From the cell containing the given text, extract its center point as (X, Y) coordinate. 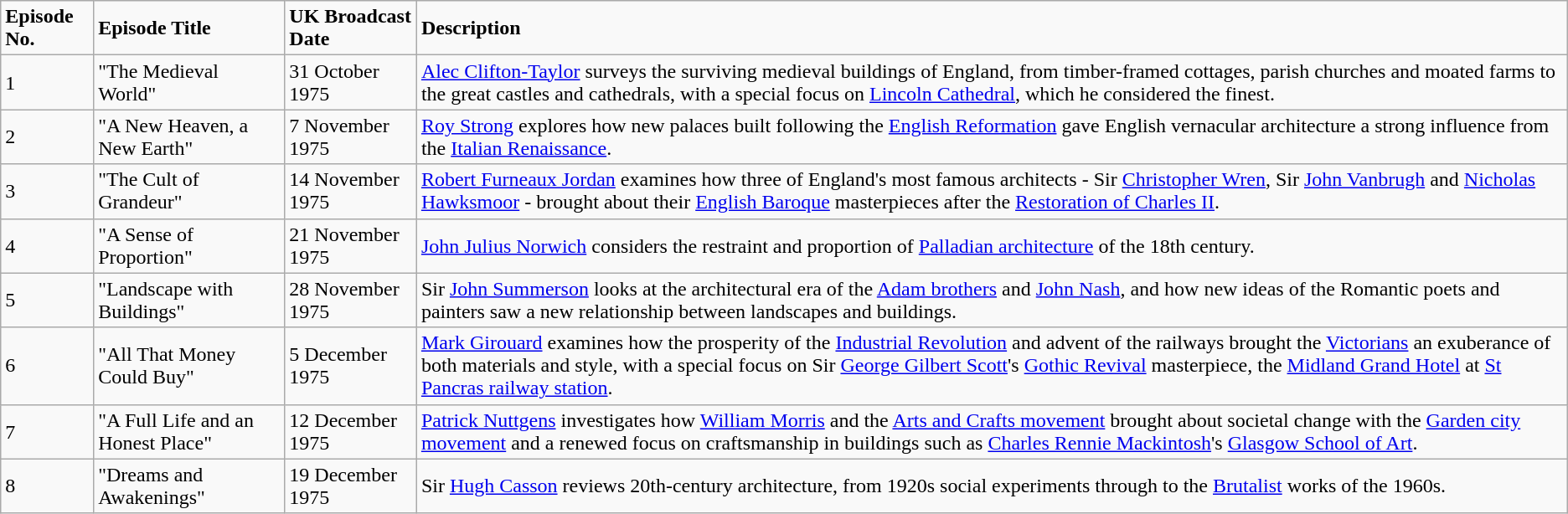
8 (47, 486)
"The Medieval World" (189, 82)
"All That Money Could Buy" (189, 366)
28 November 1975 (351, 300)
"Dreams and Awakenings" (189, 486)
7 November 1975 (351, 137)
"A Full Life and an Honest Place" (189, 432)
1 (47, 82)
4 (47, 246)
21 November 1975 (351, 246)
Episode No. (47, 28)
"The Cult of Grandeur" (189, 191)
7 (47, 432)
"A New Heaven, a New Earth" (189, 137)
"Landscape with Buildings" (189, 300)
John Julius Norwich considers the restraint and proportion of Palladian architecture of the 18th century. (992, 246)
14 November 1975 (351, 191)
UK Broadcast Date (351, 28)
3 (47, 191)
5 December 1975 (351, 366)
31 October 1975 (351, 82)
5 (47, 300)
19 December 1975 (351, 486)
12 December 1975 (351, 432)
"A Sense of Proportion" (189, 246)
Sir Hugh Casson reviews 20th-century architecture, from 1920s social experiments through to the Brutalist works of the 1960s. (992, 486)
Description (992, 28)
2 (47, 137)
6 (47, 366)
Episode Title (189, 28)
